Find where the given text appears and provide that cell's center as [x, y] coordinate. 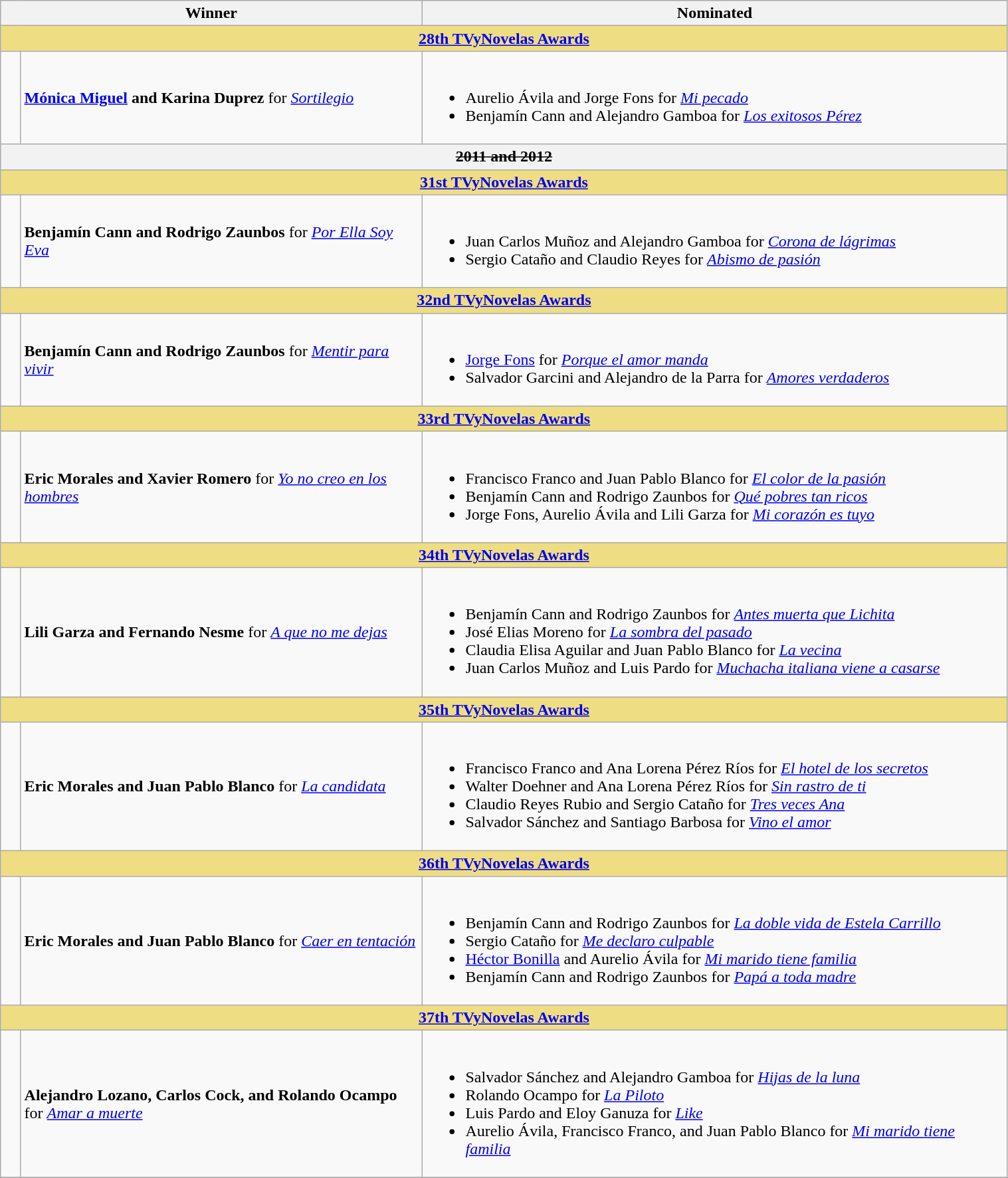
Eric Morales and Xavier Romero for Yo no creo en los hombres [221, 486]
35th TVyNovelas Awards [504, 709]
Eric Morales and Juan Pablo Blanco for La candidata [221, 787]
Jorge Fons for Porque el amor mandaSalvador Garcini and Alejandro de la Parra for Amores verdaderos [715, 359]
Juan Carlos Muñoz and Alejandro Gamboa for Corona de lágrimasSergio Cataño and Claudio Reyes for Abismo de pasión [715, 241]
Alejandro Lozano, Carlos Cock, and Rolando Ocampo for Amar a muerte [221, 1104]
31st TVyNovelas Awards [504, 182]
2011 and 2012 [504, 157]
36th TVyNovelas Awards [504, 864]
Winner [211, 13]
Lili Garza and Fernando Nesme for A que no me dejas [221, 632]
Benjamín Cann and Rodrigo Zaunbos for Mentir para vivir [221, 359]
32nd TVyNovelas Awards [504, 300]
Mónica Miguel and Karina Duprez for Sortilegio [221, 98]
33rd TVyNovelas Awards [504, 419]
Nominated [715, 13]
28th TVyNovelas Awards [504, 39]
37th TVyNovelas Awards [504, 1018]
Eric Morales and Juan Pablo Blanco for Caer en tentación [221, 941]
Benjamín Cann and Rodrigo Zaunbos for Por Ella Soy Eva [221, 241]
34th TVyNovelas Awards [504, 555]
Aurelio Ávila and Jorge Fons for Mi pecadoBenjamín Cann and Alejandro Gamboa for Los exitosos Pérez [715, 98]
